Scan for the cell matching the given text and deliver its [X, Y] coordinate at center. 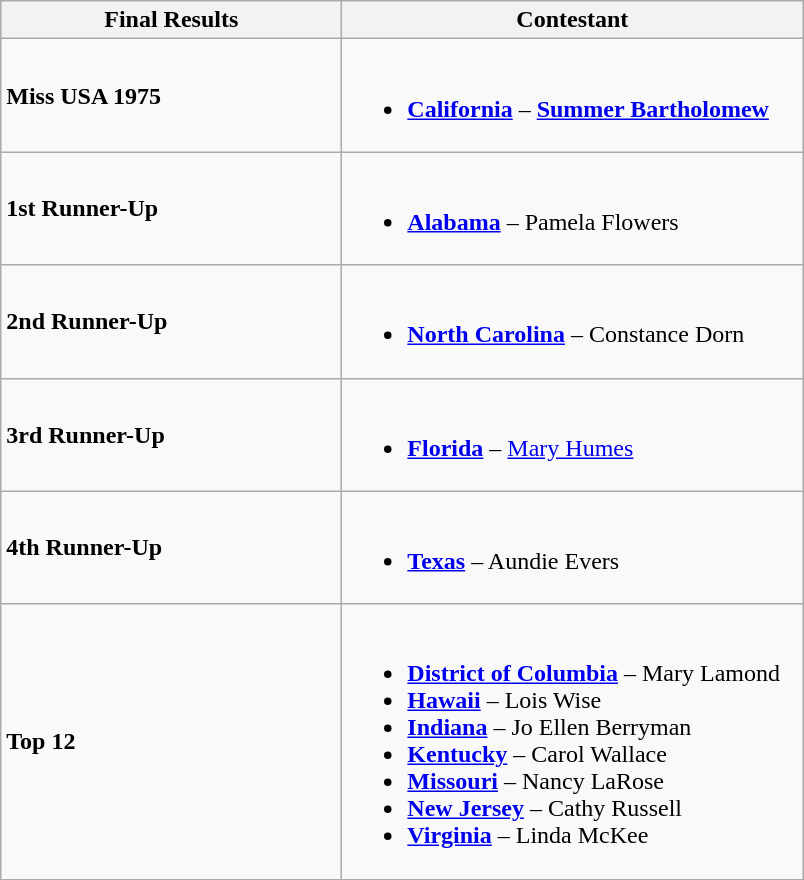
Florida – Mary Humes [572, 434]
Final Results [172, 20]
North Carolina – Constance Dorn [572, 322]
4th Runner-Up [172, 548]
California – Summer Bartholomew [572, 96]
Miss USA 1975 [172, 96]
Contestant [572, 20]
3rd Runner-Up [172, 434]
Alabama – Pamela Flowers [572, 208]
Texas – Aundie Evers [572, 548]
1st Runner-Up [172, 208]
Top 12 [172, 742]
2nd Runner-Up [172, 322]
